Provide the (X, Y) coordinate of the cell's center where the given text is located.  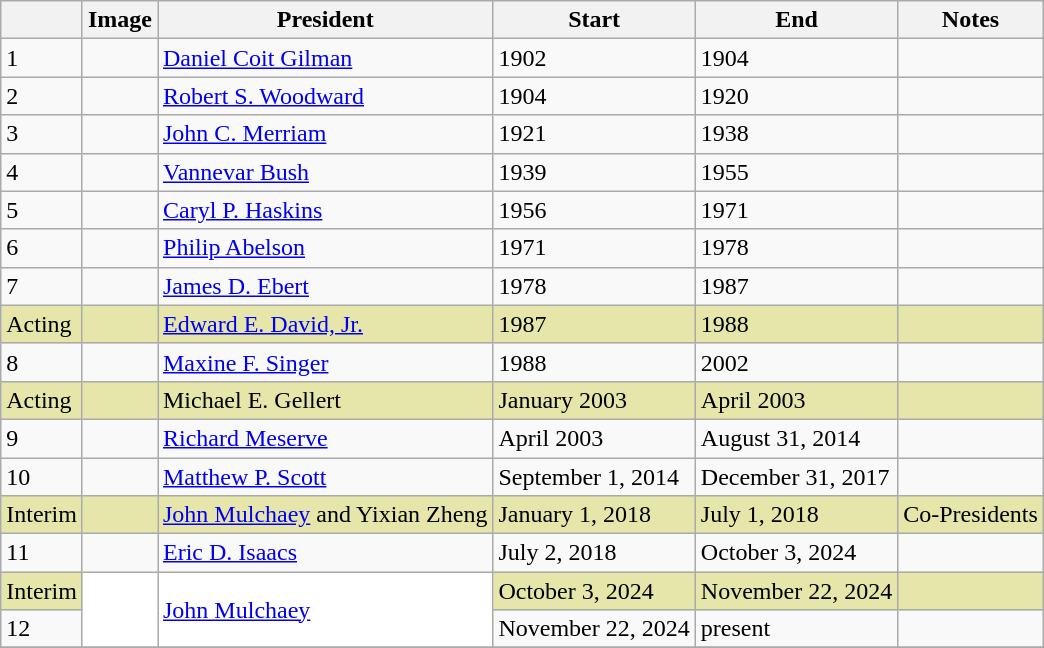
1920 (796, 96)
July 2, 2018 (594, 553)
12 (42, 629)
1938 (796, 134)
1956 (594, 210)
9 (42, 438)
Image (120, 20)
6 (42, 248)
8 (42, 362)
President (326, 20)
1939 (594, 172)
11 (42, 553)
1902 (594, 58)
Vannevar Bush (326, 172)
Eric D. Isaacs (326, 553)
Robert S. Woodward (326, 96)
Matthew P. Scott (326, 477)
2002 (796, 362)
September 1, 2014 (594, 477)
January 1, 2018 (594, 515)
Daniel Coit Gilman (326, 58)
present (796, 629)
John C. Merriam (326, 134)
1955 (796, 172)
End (796, 20)
July 1, 2018 (796, 515)
4 (42, 172)
August 31, 2014 (796, 438)
Richard Meserve (326, 438)
James D. Ebert (326, 286)
7 (42, 286)
John Mulchaey and Yixian Zheng (326, 515)
Michael E. Gellert (326, 400)
January 2003 (594, 400)
10 (42, 477)
John Mulchaey (326, 610)
Maxine F. Singer (326, 362)
Caryl P. Haskins (326, 210)
1921 (594, 134)
Philip Abelson (326, 248)
Co-Presidents (971, 515)
Edward E. David, Jr. (326, 324)
Start (594, 20)
3 (42, 134)
Notes (971, 20)
5 (42, 210)
2 (42, 96)
1 (42, 58)
December 31, 2017 (796, 477)
